Return (X, Y) of the center of cell containing provided text 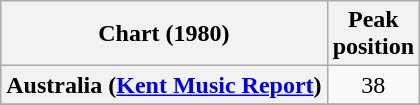
38 (373, 85)
Peakposition (373, 34)
Chart (1980) (164, 34)
Australia (Kent Music Report) (164, 85)
